Extract the (X, Y) coordinate from the center of the cell holding the provided text.  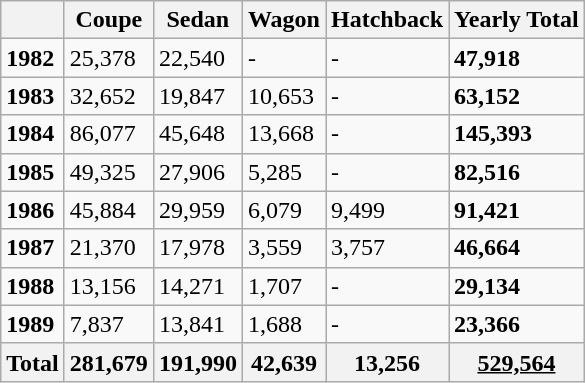
49,325 (108, 172)
27,906 (198, 172)
1984 (33, 134)
29,134 (517, 286)
1989 (33, 324)
47,918 (517, 58)
91,421 (517, 210)
32,652 (108, 96)
529,564 (517, 362)
19,847 (198, 96)
1987 (33, 248)
3,757 (388, 248)
21,370 (108, 248)
29,959 (198, 210)
191,990 (198, 362)
Total (33, 362)
45,884 (108, 210)
Coupe (108, 20)
Sedan (198, 20)
13,256 (388, 362)
10,653 (284, 96)
1988 (33, 286)
25,378 (108, 58)
Wagon (284, 20)
13,668 (284, 134)
281,679 (108, 362)
1,707 (284, 286)
17,978 (198, 248)
13,841 (198, 324)
86,077 (108, 134)
13,156 (108, 286)
1,688 (284, 324)
7,837 (108, 324)
23,366 (517, 324)
42,639 (284, 362)
1982 (33, 58)
6,079 (284, 210)
1983 (33, 96)
46,664 (517, 248)
22,540 (198, 58)
45,648 (198, 134)
1985 (33, 172)
14,271 (198, 286)
Yearly Total (517, 20)
3,559 (284, 248)
63,152 (517, 96)
5,285 (284, 172)
82,516 (517, 172)
Hatchback (388, 20)
9,499 (388, 210)
1986 (33, 210)
145,393 (517, 134)
